Identify which cell holds the provided text, then report its (X, Y) central coordinate. 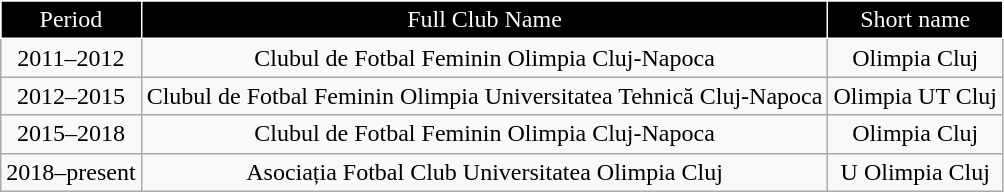
2018–present (71, 172)
2015–2018 (71, 134)
Period (71, 20)
Short name (916, 20)
Asociația Fotbal Club Universitatea Olimpia Cluj (484, 172)
2011–2012 (71, 58)
2012–2015 (71, 96)
Clubul de Fotbal Feminin Olimpia Universitatea Tehnică Cluj-Napoca (484, 96)
Full Club Name (484, 20)
Olimpia UT Cluj (916, 96)
U Olimpia Cluj (916, 172)
